Output the (x, y) coordinate of the center of the cell containing the given text.  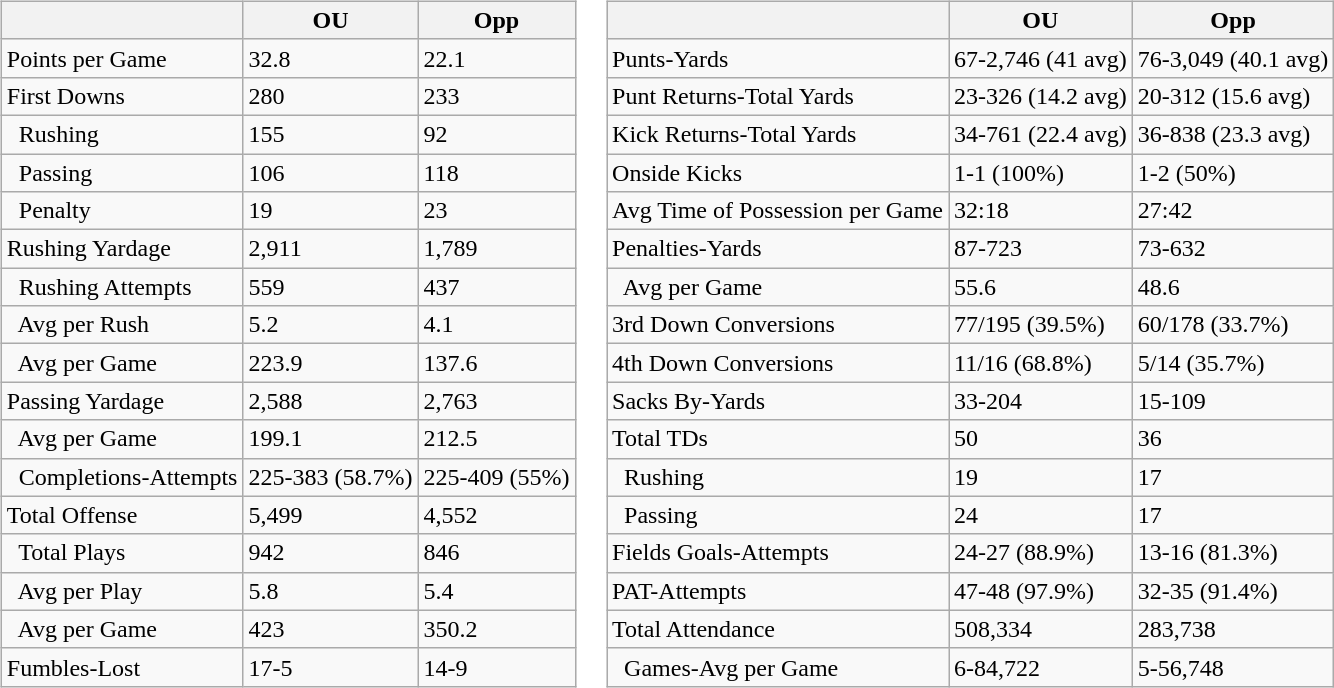
Avg per Rush (122, 325)
2,911 (330, 249)
1-1 (100%) (1040, 173)
17-5 (330, 667)
92 (496, 134)
34-761 (22.4 avg) (1040, 134)
212.5 (496, 439)
77/195 (39.5%) (1040, 325)
5.8 (330, 591)
Penalties-Yards (778, 249)
283,738 (1233, 629)
3rd Down Conversions (778, 325)
32:18 (1040, 211)
5.4 (496, 591)
5/14 (35.7%) (1233, 363)
Total Attendance (778, 629)
Passing Yardage (122, 401)
60/178 (33.7%) (1233, 325)
73-632 (1233, 249)
118 (496, 173)
137.6 (496, 363)
423 (330, 629)
36-838 (23.3 avg) (1233, 134)
5.2 (330, 325)
Rushing Yardage (122, 249)
Penalty (122, 211)
Punt Returns-Total Yards (778, 96)
67-2,746 (41 avg) (1040, 58)
55.6 (1040, 287)
4,552 (496, 515)
846 (496, 553)
280 (330, 96)
14-9 (496, 667)
22.1 (496, 58)
5,499 (330, 515)
942 (330, 553)
First Downs (122, 96)
6-84,722 (1040, 667)
2,763 (496, 401)
27:42 (1233, 211)
233 (496, 96)
199.1 (330, 439)
87-723 (1040, 249)
20-312 (15.6 avg) (1233, 96)
Avg per Play (122, 591)
15-109 (1233, 401)
Fumbles-Lost (122, 667)
2,588 (330, 401)
4.1 (496, 325)
Onside Kicks (778, 173)
223.9 (330, 363)
225-409 (55%) (496, 477)
350.2 (496, 629)
Total Plays (122, 553)
1-2 (50%) (1233, 173)
24 (1040, 515)
24-27 (88.9%) (1040, 553)
32-35 (91.4%) (1233, 591)
437 (496, 287)
508,334 (1040, 629)
33-204 (1040, 401)
23-326 (14.2 avg) (1040, 96)
76-3,049 (40.1 avg) (1233, 58)
155 (330, 134)
559 (330, 287)
Total TDs (778, 439)
Rushing Attempts (122, 287)
106 (330, 173)
225-383 (58.7%) (330, 477)
23 (496, 211)
Games-Avg per Game (778, 667)
1,789 (496, 249)
50 (1040, 439)
Points per Game (122, 58)
32.8 (330, 58)
47-48 (97.9%) (1040, 591)
PAT-Attempts (778, 591)
13-16 (81.3%) (1233, 553)
Avg Time of Possession per Game (778, 211)
48.6 (1233, 287)
Completions-Attempts (122, 477)
4th Down Conversions (778, 363)
Total Offense (122, 515)
Fields Goals-Attempts (778, 553)
Sacks By-Yards (778, 401)
Kick Returns-Total Yards (778, 134)
5-56,748 (1233, 667)
36 (1233, 439)
Punts-Yards (778, 58)
11/16 (68.8%) (1040, 363)
